Output the (x, y) coordinate of the center of the cell containing the given text.  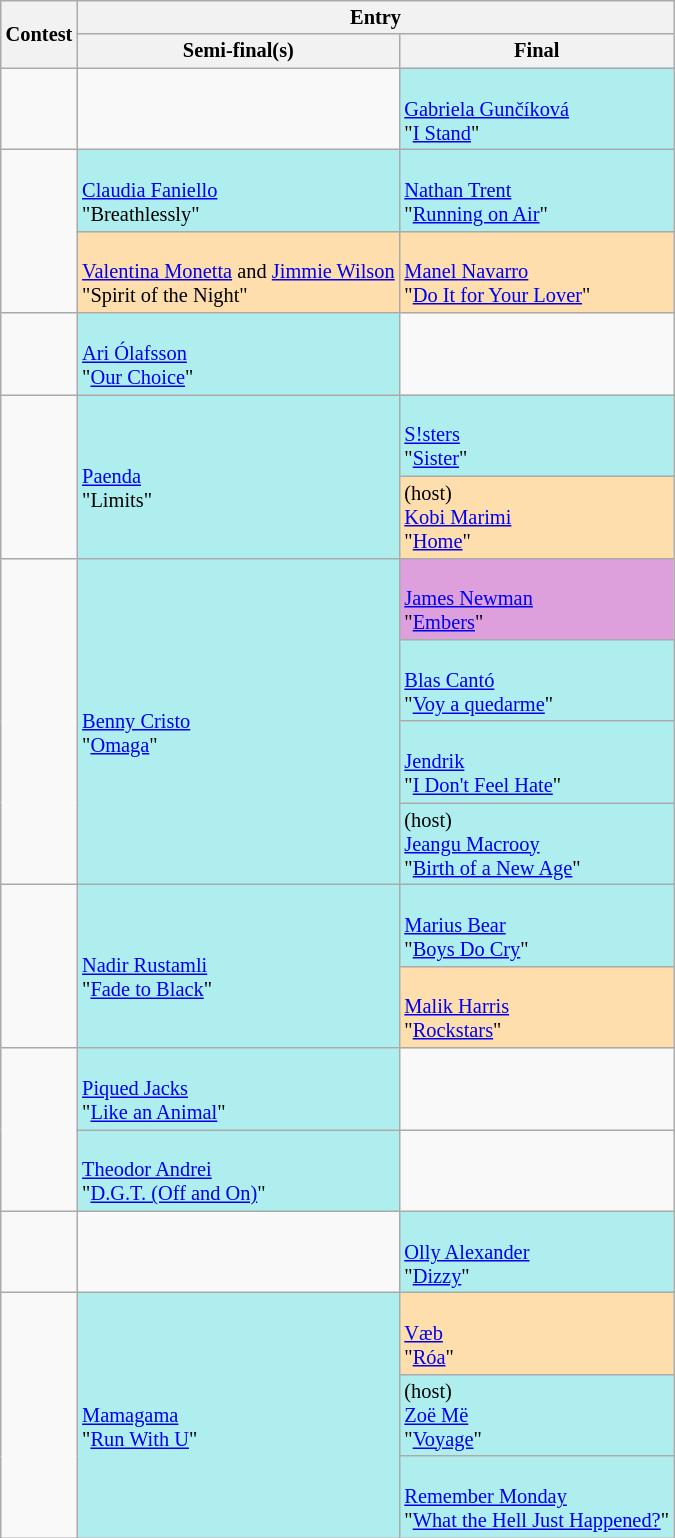
Væb"Róa" (536, 1333)
Mamagama"Run With U" (238, 1414)
S!sters"Sister" (536, 435)
Final (536, 51)
Benny Cristo"Omaga" (238, 722)
Ari Ólafsson"Our Choice" (238, 354)
(host)Jeangu Macrooy"Birth of a New Age" (536, 844)
Marius Bear"Boys Do Cry" (536, 925)
Piqued Jacks"Like an Animal" (238, 1089)
Valentina Monetta and Jimmie Wilson"Spirit of the Night" (238, 272)
Contest (39, 34)
Manel Navarro"Do It for Your Lover" (536, 272)
Semi-final(s) (238, 51)
Remember Monday"What the Hell Just Happened?" (536, 1497)
Malik Harris"Rockstars" (536, 1007)
James Newman"Embers" (536, 599)
Nathan Trent "Running on Air" (536, 190)
Olly Alexander"Dizzy" (536, 1252)
Gabriela Gunčíková"I Stand" (536, 109)
Jendrik"I Don't Feel Hate" (536, 762)
(host)Kobi Marimi"Home" (536, 517)
Paenda"Limits" (238, 476)
Entry (376, 17)
(host)Zoë Më"Voyage" (536, 1415)
Theodor Andrei "D.G.T. (Off and On)" (238, 1170)
Blas Cantó"Voy a quedarme" (536, 680)
Nadir Rustamli"Fade to Black" (238, 966)
Claudia Faniello"Breathlessly" (238, 190)
